Search for the cell housing the specified text and yield its (x, y) center coordinate. 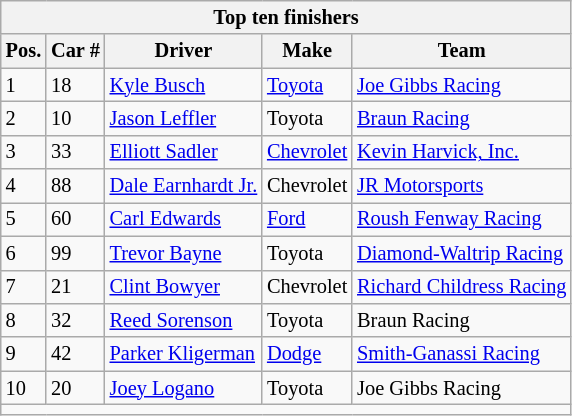
Kevin Harvick, Inc. (462, 152)
Make (307, 51)
JR Motorsports (462, 186)
3 (24, 152)
Richard Childress Racing (462, 287)
Kyle Busch (184, 85)
42 (76, 354)
1 (24, 85)
Ford (307, 219)
9 (24, 354)
Diamond-Waltrip Racing (462, 253)
2 (24, 118)
Dale Earnhardt Jr. (184, 186)
60 (76, 219)
Clint Bowyer (184, 287)
Team (462, 51)
18 (76, 85)
7 (24, 287)
Carl Edwards (184, 219)
Dodge (307, 354)
Trevor Bayne (184, 253)
20 (76, 388)
Roush Fenway Racing (462, 219)
Jason Leffler (184, 118)
Car # (76, 51)
32 (76, 320)
21 (76, 287)
Parker Kligerman (184, 354)
Pos. (24, 51)
Elliott Sadler (184, 152)
Joey Logano (184, 388)
6 (24, 253)
99 (76, 253)
8 (24, 320)
5 (24, 219)
88 (76, 186)
Driver (184, 51)
33 (76, 152)
Reed Sorenson (184, 320)
Top ten finishers (286, 17)
Smith-Ganassi Racing (462, 354)
4 (24, 186)
